Output the (x, y) coordinate of the center of the cell containing the given text.  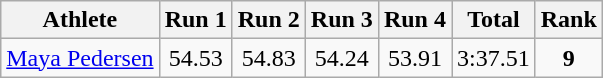
Run 2 (268, 20)
Athlete (80, 20)
54.83 (268, 58)
3:37.51 (494, 58)
Maya Pedersen (80, 58)
53.91 (414, 58)
9 (568, 58)
54.53 (196, 58)
Run 1 (196, 20)
54.24 (342, 58)
Rank (568, 20)
Run 3 (342, 20)
Run 4 (414, 20)
Total (494, 20)
